Find where the given text appears and provide that cell's center as (X, Y) coordinate. 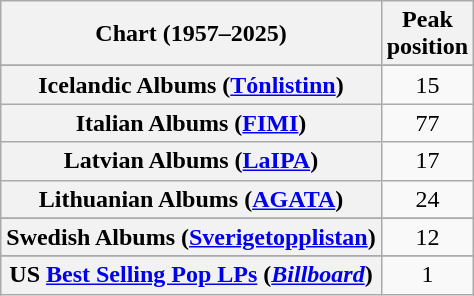
12 (427, 237)
Lithuanian Albums (AGATA) (191, 199)
17 (427, 161)
77 (427, 123)
1 (427, 275)
Peakposition (427, 34)
US Best Selling Pop LPs (Billboard) (191, 275)
24 (427, 199)
Italian Albums (FIMI) (191, 123)
Icelandic Albums (Tónlistinn) (191, 85)
Latvian Albums (LaIPA) (191, 161)
Swedish Albums (Sverigetopplistan) (191, 237)
15 (427, 85)
Chart (1957–2025) (191, 34)
